Provide the [X, Y] coordinate of the cell's center where the given text is located.  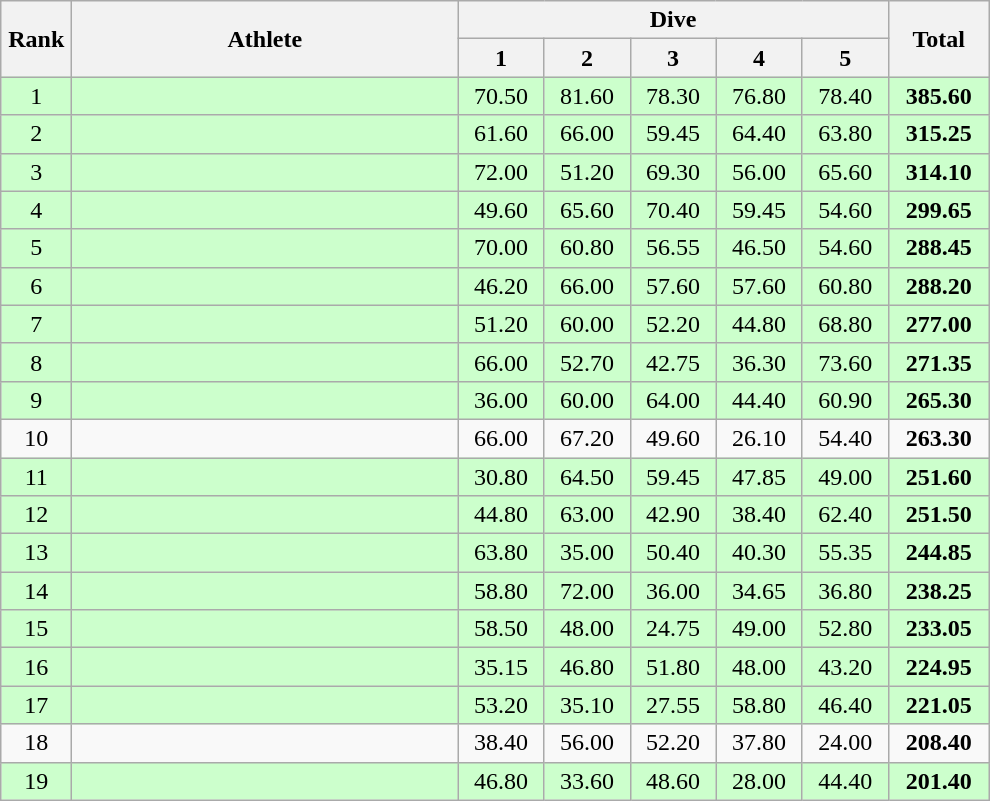
52.80 [845, 629]
28.00 [759, 781]
238.25 [938, 591]
53.20 [501, 705]
36.80 [845, 591]
70.00 [501, 248]
9 [36, 400]
244.85 [938, 553]
54.40 [845, 438]
35.00 [587, 553]
299.65 [938, 210]
288.45 [938, 248]
37.80 [759, 743]
315.25 [938, 134]
61.60 [501, 134]
15 [36, 629]
24.00 [845, 743]
Dive [673, 20]
63.00 [587, 515]
7 [36, 324]
40.30 [759, 553]
251.60 [938, 477]
46.40 [845, 705]
30.80 [501, 477]
26.10 [759, 438]
76.80 [759, 96]
73.60 [845, 362]
8 [36, 362]
27.55 [673, 705]
56.55 [673, 248]
78.40 [845, 96]
69.30 [673, 172]
34.65 [759, 591]
233.05 [938, 629]
47.85 [759, 477]
201.40 [938, 781]
42.75 [673, 362]
46.50 [759, 248]
19 [36, 781]
265.30 [938, 400]
314.10 [938, 172]
385.60 [938, 96]
16 [36, 667]
81.60 [587, 96]
64.00 [673, 400]
18 [36, 743]
Total [938, 39]
35.15 [501, 667]
67.20 [587, 438]
6 [36, 286]
48.60 [673, 781]
11 [36, 477]
50.40 [673, 553]
13 [36, 553]
60.90 [845, 400]
62.40 [845, 515]
277.00 [938, 324]
51.80 [673, 667]
221.05 [938, 705]
12 [36, 515]
Athlete [265, 39]
208.40 [938, 743]
43.20 [845, 667]
Rank [36, 39]
33.60 [587, 781]
35.10 [587, 705]
42.90 [673, 515]
36.30 [759, 362]
78.30 [673, 96]
64.50 [587, 477]
288.20 [938, 286]
271.35 [938, 362]
46.20 [501, 286]
14 [36, 591]
52.70 [587, 362]
224.95 [938, 667]
70.40 [673, 210]
10 [36, 438]
17 [36, 705]
251.50 [938, 515]
70.50 [501, 96]
55.35 [845, 553]
58.50 [501, 629]
64.40 [759, 134]
263.30 [938, 438]
68.80 [845, 324]
24.75 [673, 629]
